Return [x, y] of the center of cell containing provided text 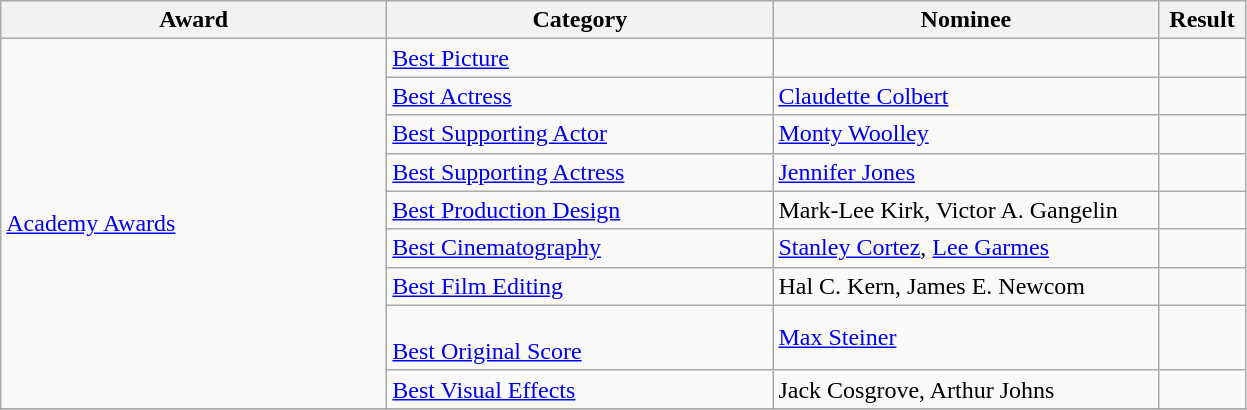
Result [1202, 20]
Claudette Colbert [966, 96]
Max Steiner [966, 338]
Award [194, 20]
Hal C. Kern, James E. Newcom [966, 286]
Best Film Editing [580, 286]
Best Production Design [580, 210]
Mark-Lee Kirk, Victor A. Gangelin [966, 210]
Stanley Cortez, Lee Garmes [966, 248]
Best Cinematography [580, 248]
Best Actress [580, 96]
Best Visual Effects [580, 389]
Nominee [966, 20]
Best Original Score [580, 338]
Best Picture [580, 58]
Category [580, 20]
Jack Cosgrove, Arthur Johns [966, 389]
Best Supporting Actor [580, 134]
Monty Woolley [966, 134]
Jennifer Jones [966, 172]
Best Supporting Actress [580, 172]
Academy Awards [194, 224]
